Return the (X, Y) coordinate for the center point of the cell that contains the specified text.  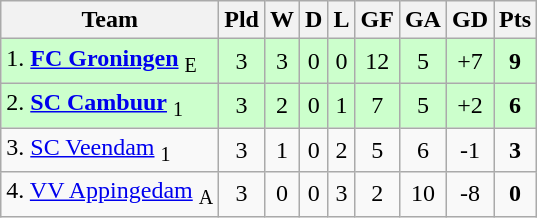
GA (422, 20)
3. SC Veendam 1 (110, 150)
9 (516, 61)
GF (377, 20)
-1 (470, 150)
L (342, 20)
1. FC Groningen E (110, 61)
-8 (470, 194)
2. SC Cambuur 1 (110, 105)
12 (377, 61)
Team (110, 20)
W (282, 20)
4. VV Appingedam A (110, 194)
+7 (470, 61)
Pts (516, 20)
Pld (242, 20)
GD (470, 20)
10 (422, 194)
+2 (470, 105)
7 (377, 105)
D (314, 20)
